Pinpoint the cell where the given text exists, returning its (X, Y) midpoint coordinate. 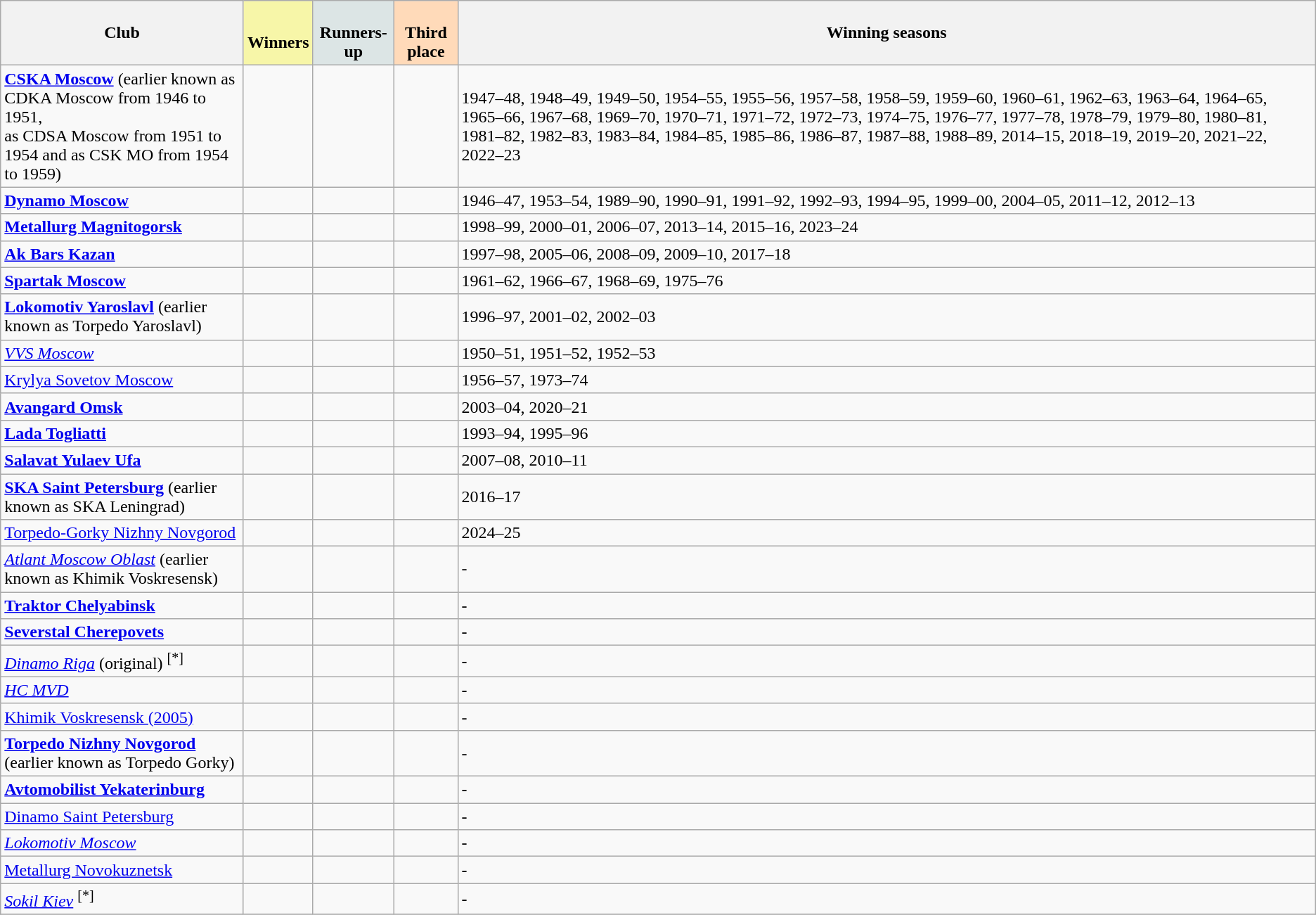
1997–98, 2005–06, 2008–09, 2009–10, 2017–18 (886, 254)
1998–99, 2000–01, 2006–07, 2013–14, 2015–16, 2023–24 (886, 227)
Metallurg Novokuznetsk (122, 870)
Club (122, 33)
Traktor Chelyabinsk (122, 606)
Winning seasons (886, 33)
Dynamo Moscow (122, 200)
Ak Bars Kazan (122, 254)
Krylya Sovetov Moscow (122, 380)
1956–57, 1973–74 (886, 380)
1996–97, 2001–02, 2002–03 (886, 316)
1950–51, 1951–52, 1952–53 (886, 353)
Sokil Kiev [*] (122, 899)
Khimik Voskresensk (2005) (122, 717)
Atlant Moscow Oblast (earlier known as Khimik Voskresensk) (122, 570)
VVS Moscow (122, 353)
Torpedo Nizhny Novgorod (earlier known as Torpedo Gorky) (122, 753)
Runners-up (354, 33)
1946–47, 1953–54, 1989–90, 1990–91, 1991–92, 1992–93, 1994–95, 1999–00, 2004–05, 2011–12, 2012–13 (886, 200)
Dinamo Saint Petersburg (122, 817)
Severstal Cherepovets (122, 632)
Spartak Moscow (122, 281)
2003–04, 2020–21 (886, 407)
Salavat Yulaev Ufa (122, 460)
Torpedo-Gorky Nizhny Novgorod (122, 533)
2016–17 (886, 497)
SKA Saint Petersburg (earlier known as SKA Leningrad) (122, 497)
Lokomotiv Yaroslavl (earlier known as Torpedo Yaroslavl) (122, 316)
Lada Togliatti (122, 433)
2007–08, 2010–11 (886, 460)
Avtomobilist Yekaterinburg (122, 790)
CSKA Moscow (earlier known as CDKA Moscow from 1946 to 1951,as CDSA Moscow from 1951 to 1954 and as CSK MO from 1954 to 1959) (122, 127)
Metallurg Magnitogorsk (122, 227)
2024–25 (886, 533)
1961–62, 1966–67, 1968–69, 1975–76 (886, 281)
Third place (426, 33)
1993–94, 1995–96 (886, 433)
HC MVD (122, 690)
Avangard Omsk (122, 407)
Lokomotiv Moscow (122, 843)
Dinamo Riga (original) [*] (122, 661)
Winners (278, 33)
